Return (x, y) of the center of cell containing provided text 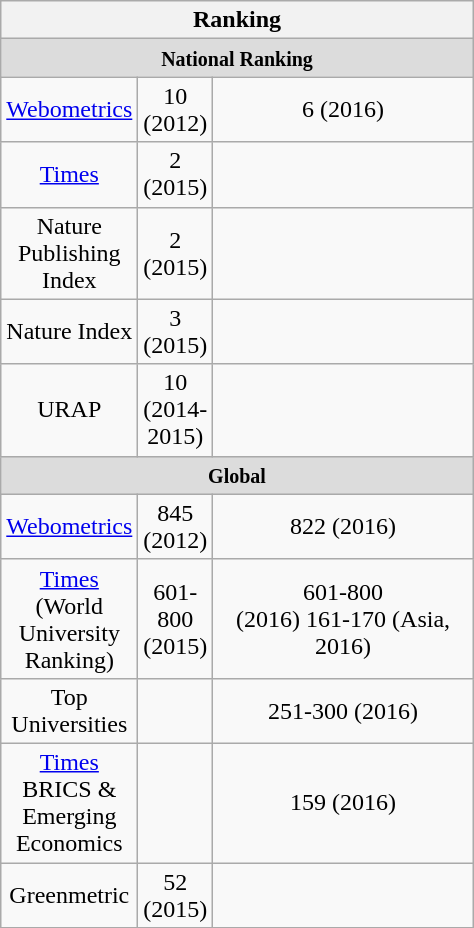
845 (2012) (176, 526)
Ranking (237, 20)
Greenmetric (70, 894)
822 (2016) (343, 526)
Nature Publishing Index (70, 253)
3 (2015) (176, 332)
TimesBRICS & Emerging Economics (70, 802)
601-800(2016) 161-170 (Asia, 2016) (343, 618)
Times(World University Ranking) (70, 618)
URAP (70, 410)
10 (2014-2015) (176, 410)
10 (2012) (176, 110)
Top Universities (70, 710)
601-800 (2015) (176, 618)
52 (2015) (176, 894)
Nature Index (70, 332)
Global (237, 475)
6 (2016) (343, 110)
251-300 (2016) (343, 710)
National Ranking (237, 58)
159 (2016) (343, 802)
Times (70, 174)
